Find where the given text appears and provide that cell's center as [x, y] coordinate. 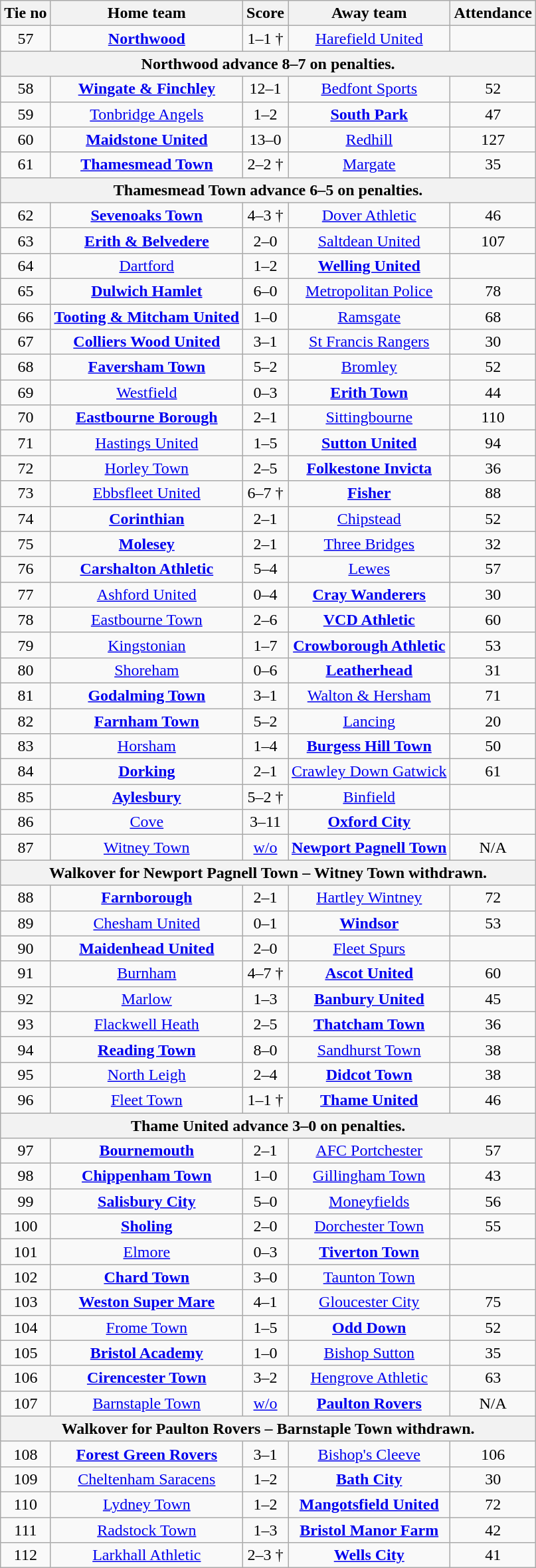
2–4 [266, 1075]
42 [493, 1529]
Home team [147, 13]
Sandhurst Town [369, 1049]
Hengrove Athletic [369, 1378]
Erith & Belvedere [147, 240]
74 [25, 519]
1–7 [266, 645]
5–0 [266, 1201]
Tooting & Mitcham United [147, 317]
Aylesbury [147, 797]
1–4 [266, 746]
Score [266, 13]
Bedfont Sports [369, 89]
Carshalton Athletic [147, 569]
20 [493, 721]
Metropolitan Police [369, 291]
Colliers Wood United [147, 342]
103 [25, 1302]
Attendance [493, 13]
69 [25, 392]
0–1 [266, 923]
Thame United advance 3–0 on penalties. [268, 1126]
Maidstone United [147, 139]
Faversham Town [147, 367]
Shoreham [147, 670]
Horsham [147, 746]
Newport Pagnell Town [369, 847]
AFC Portchester [369, 1151]
Cove [147, 822]
Crowborough Athletic [369, 645]
Chard Town [147, 1277]
Salisbury City [147, 1201]
102 [25, 1277]
4–3 † [266, 215]
Chippenham Town [147, 1176]
59 [25, 114]
Witney Town [147, 847]
101 [25, 1252]
84 [25, 772]
Binfield [369, 797]
Sittingbourne [369, 418]
Bournemouth [147, 1151]
67 [25, 342]
VCD Athletic [369, 620]
Cheltenham Saracens [147, 1479]
Oxford City [369, 822]
81 [25, 695]
Bristol Academy [147, 1353]
Leatherhead [369, 670]
Northwood [147, 39]
127 [493, 139]
Away team [369, 13]
Three Bridges [369, 544]
Flackwell Heath [147, 1024]
95 [25, 1075]
Dartford [147, 266]
Farnborough [147, 898]
Bromley [369, 367]
2–3 † [266, 1555]
Eastbourne Borough [147, 418]
91 [25, 974]
3–0 [266, 1277]
44 [493, 392]
Thamesmead Town [147, 165]
Dover Athletic [369, 215]
73 [25, 493]
Dulwich Hamlet [147, 291]
6–7 † [266, 493]
St Francis Rangers [369, 342]
Walkover for Paulton Rovers – Barnstaple Town withdrawn. [268, 1429]
80 [25, 670]
3–11 [266, 822]
Bristol Manor Farm [369, 1529]
97 [25, 1151]
98 [25, 1176]
77 [25, 594]
Molesey [147, 544]
Wells City [369, 1555]
Thame United [369, 1100]
62 [25, 215]
104 [25, 1328]
Northwood advance 8–7 on penalties. [268, 64]
Fisher [369, 493]
105 [25, 1353]
Welling United [369, 266]
Wingate & Finchley [147, 89]
Windsor [369, 923]
64 [25, 266]
47 [493, 114]
93 [25, 1024]
Saltdean United [369, 240]
Cray Wanderers [369, 594]
8–0 [266, 1049]
Tie no [25, 13]
Didcot Town [369, 1075]
Lewes [369, 569]
0–6 [266, 670]
31 [493, 670]
5–2 † [266, 797]
55 [493, 1227]
99 [25, 1201]
Kingstonian [147, 645]
65 [25, 291]
96 [25, 1100]
Walton & Hersham [369, 695]
Chipstead [369, 519]
70 [25, 418]
Eastbourne Town [147, 620]
79 [25, 645]
109 [25, 1479]
Folkestone Invicta [369, 468]
Erith Town [369, 392]
Tiverton Town [369, 1252]
Walkover for Newport Pagnell Town – Witney Town withdrawn. [268, 873]
13–0 [266, 139]
92 [25, 999]
Radstock Town [147, 1529]
Forest Green Rovers [147, 1454]
Dorking [147, 772]
Burgess Hill Town [369, 746]
Ebbsfleet United [147, 493]
108 [25, 1454]
3–2 [266, 1378]
Banbury United [369, 999]
Tonbridge Angels [147, 114]
Marlow [147, 999]
Ascot United [369, 974]
North Leigh [147, 1075]
Redhill [369, 139]
Bath City [369, 1479]
6–0 [266, 291]
Taunton Town [369, 1277]
Paulton Rovers [369, 1403]
Sevenoaks Town [147, 215]
2–6 [266, 620]
Harefield United [369, 39]
4–7 † [266, 974]
Frome Town [147, 1328]
Crawley Down Gatwick [369, 772]
South Park [369, 114]
85 [25, 797]
45 [493, 999]
Thatcham Town [369, 1024]
89 [25, 923]
Gloucester City [369, 1302]
Thamesmead Town advance 6–5 on penalties. [268, 190]
Sutton United [369, 443]
Elmore [147, 1252]
12–1 [266, 89]
90 [25, 948]
32 [493, 544]
112 [25, 1555]
Hartley Wintney [369, 898]
4–1 [266, 1302]
Mangotsfield United [369, 1504]
82 [25, 721]
86 [25, 822]
83 [25, 746]
Bishop Sutton [369, 1353]
2–2 † [266, 165]
Farnham Town [147, 721]
Horley Town [147, 468]
Reading Town [147, 1049]
87 [25, 847]
Burnham [147, 974]
Larkhall Athletic [147, 1555]
Odd Down [369, 1328]
Chesham United [147, 923]
Dorchester Town [369, 1227]
Corinthian [147, 519]
Lancing [369, 721]
50 [493, 746]
Fleet Spurs [369, 948]
Ashford United [147, 594]
76 [25, 569]
100 [25, 1227]
Westfield [147, 392]
Maidenhead United [147, 948]
111 [25, 1529]
Lydney Town [147, 1504]
Godalming Town [147, 695]
Barnstaple Town [147, 1403]
Gillingham Town [369, 1176]
66 [25, 317]
56 [493, 1201]
Weston Super Mare [147, 1302]
Ramsgate [369, 317]
Bishop's Cleeve [369, 1454]
Hastings United [147, 443]
5–4 [266, 569]
Margate [369, 165]
Moneyfields [369, 1201]
Fleet Town [147, 1100]
58 [25, 89]
43 [493, 1176]
Cirencester Town [147, 1378]
Sholing [147, 1227]
0–4 [266, 594]
41 [493, 1555]
